Search for the cell housing the specified text and yield its [X, Y] center coordinate. 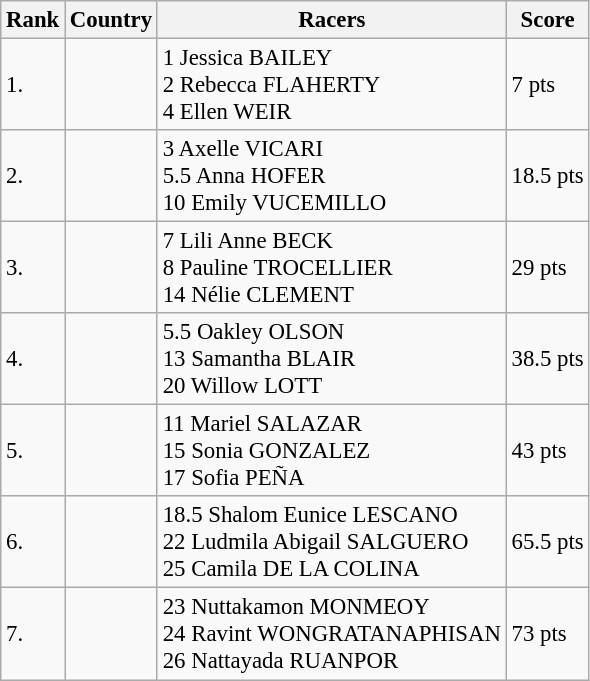
7 pts [548, 85]
7. [33, 634]
3. [33, 268]
73 pts [548, 634]
18.5 Shalom Eunice LESCANO22 Ludmila Abigail SALGUERO25 Camila DE LA COLINA [332, 542]
Score [548, 20]
5.5 Oakley OLSON13 Samantha BLAIR20 Willow LOTT [332, 359]
38.5 pts [548, 359]
3 Axelle VICARI5.5 Anna HOFER10 Emily VUCEMILLO [332, 176]
6. [33, 542]
11 Mariel SALAZAR15 Sonia GONZALEZ17 Sofia PEÑA [332, 451]
18.5 pts [548, 176]
65.5 pts [548, 542]
43 pts [548, 451]
1 Jessica BAILEY2 Rebecca FLAHERTY4 Ellen WEIR [332, 85]
Racers [332, 20]
5. [33, 451]
29 pts [548, 268]
23 Nuttakamon MONMEOY24 Ravint WONGRATANAPHISAN26 Nattayada RUANPOR [332, 634]
4. [33, 359]
Country [112, 20]
1. [33, 85]
Rank [33, 20]
7 Lili Anne BECK8 Pauline TROCELLIER14 Nélie CLEMENT [332, 268]
2. [33, 176]
